Detect which cell encompasses the target text, then output its (x, y) center coordinate. 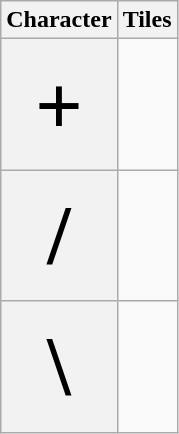
\ (59, 366)
Character (59, 20)
+ (59, 104)
/ (59, 236)
Tiles (147, 20)
